Search for the cell housing the specified text and yield its (X, Y) center coordinate. 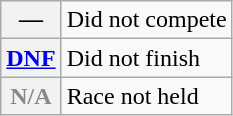
DNF (31, 58)
Did not compete (146, 20)
Did not finish (146, 58)
N/A (31, 96)
— (31, 20)
Race not held (146, 96)
